Provide the [X, Y] coordinate of the cell's center where the given text is located.  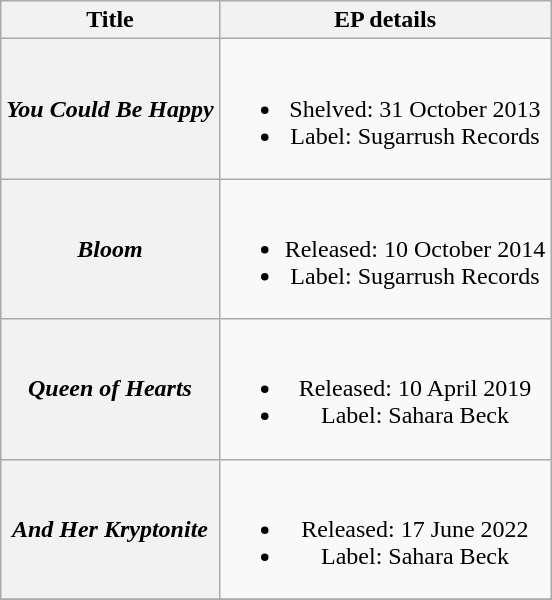
Shelved: 31 October 2013Label: Sugarrush Records [385, 109]
Bloom [110, 249]
Released: 10 April 2019Label: Sahara Beck [385, 389]
Released: 10 October 2014Label: Sugarrush Records [385, 249]
And Her Kryptonite [110, 529]
You Could Be Happy [110, 109]
Released: 17 June 2022Label: Sahara Beck [385, 529]
EP details [385, 20]
Title [110, 20]
Queen of Hearts [110, 389]
